Pinpoint the cell where the given text exists, returning its [X, Y] midpoint coordinate. 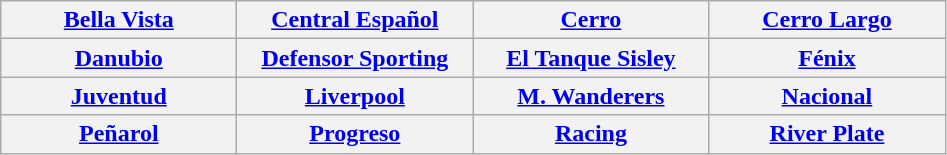
Cerro Largo [827, 20]
Liverpool [355, 96]
Defensor Sporting [355, 58]
Nacional [827, 96]
Juventud [119, 96]
Progreso [355, 134]
M. Wanderers [591, 96]
Central Español [355, 20]
Fénix [827, 58]
Racing [591, 134]
Danubio [119, 58]
Cerro [591, 20]
El Tanque Sisley [591, 58]
Peñarol [119, 134]
River Plate [827, 134]
Bella Vista [119, 20]
